For the text-containing cell, return its midpoint in (x, y) coordinate format. 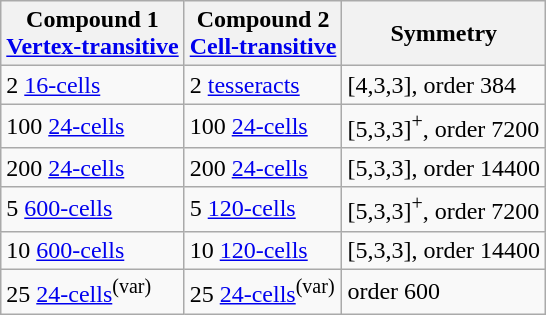
Compound 2Cell-transitive (263, 34)
10 120-cells (263, 250)
5 120-cells (263, 208)
order 600 (444, 292)
[4,3,3], order 384 (444, 85)
2 tesseracts (263, 85)
2 16-cells (92, 85)
Symmetry (444, 34)
10 600-cells (92, 250)
Compound 1Vertex-transitive (92, 34)
5 600-cells (92, 208)
